Find where the given text appears and provide that cell's center as (x, y) coordinate. 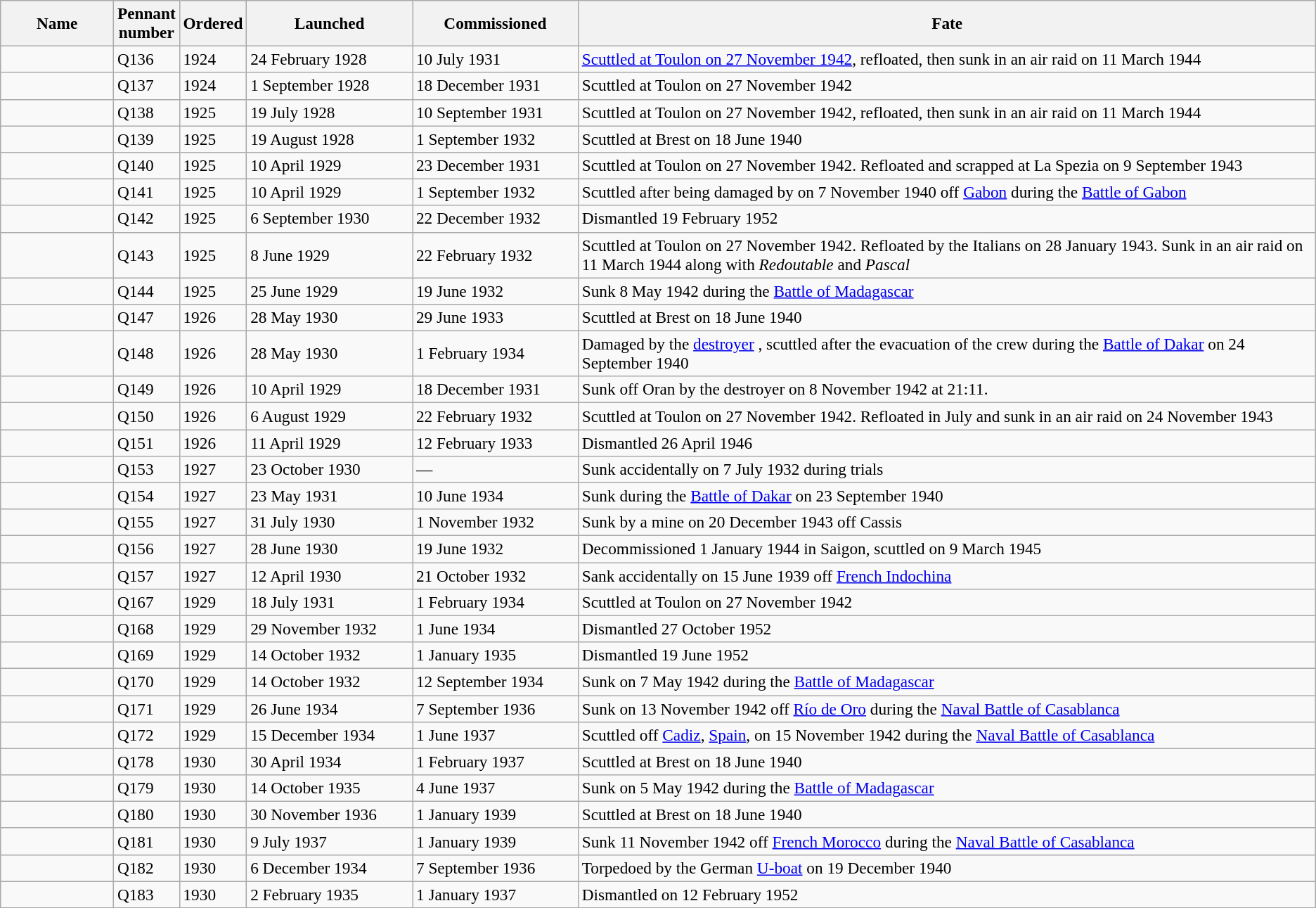
Q147 (147, 317)
Q169 (147, 655)
Dismantled 26 April 1946 (947, 442)
Scuttled at Toulon on 27 November 1942. Refloated and scrapped at La Spezia on 9 September 1943 (947, 165)
22 December 1932 (496, 219)
9 July 1937 (330, 841)
10 June 1934 (496, 496)
Sunk on 5 May 1942 during the Battle of Madagascar (947, 788)
Decommissioned 1 January 1944 in Saigon, scuttled on 9 March 1945 (947, 549)
Q179 (147, 788)
Dismantled 19 February 1952 (947, 219)
29 November 1932 (330, 629)
14 October 1935 (330, 788)
6 August 1929 (330, 416)
Q142 (147, 219)
11 April 1929 (330, 442)
26 June 1934 (330, 708)
Scuttled off Cadiz, Spain, on 15 November 1942 during the Naval Battle of Casablanca (947, 735)
23 May 1931 (330, 496)
Q182 (147, 868)
Dismantled on 12 February 1952 (947, 894)
Q167 (147, 602)
8 June 1929 (330, 255)
1 June 1934 (496, 629)
Torpedoed by the German U-boat on 19 December 1940 (947, 868)
Sunk 11 November 1942 off French Morocco during the Naval Battle of Casablanca (947, 841)
Sunk off Oran by the destroyer on 8 November 1942 at 21:11. (947, 390)
Q140 (147, 165)
Pennantnumber (147, 23)
19 July 1928 (330, 113)
10 September 1931 (496, 113)
Q144 (147, 290)
18 July 1931 (330, 602)
Sunk during the Battle of Dakar on 23 September 1940 (947, 496)
Sunk 8 May 1942 during the Battle of Madagascar (947, 290)
12 February 1933 (496, 442)
10 July 1931 (496, 59)
Q181 (147, 841)
6 December 1934 (330, 868)
6 September 1930 (330, 219)
Sunk accidentally on 7 July 1932 during trials (947, 469)
Q171 (147, 708)
12 September 1934 (496, 682)
Sunk on 7 May 1942 during the Battle of Madagascar (947, 682)
Fate (947, 23)
1 November 1932 (496, 523)
Name (58, 23)
30 April 1934 (330, 762)
Sunk by a mine on 20 December 1943 off Cassis (947, 523)
31 July 1930 (330, 523)
Dismantled 27 October 1952 (947, 629)
Q136 (147, 59)
Scuttled at Toulon on 27 November 1942. Refloated in July and sunk in an air raid on 24 November 1943 (947, 416)
30 November 1936 (330, 814)
Q178 (147, 762)
Q155 (147, 523)
Q150 (147, 416)
Sank accidentally on 15 June 1939 off French Indochina (947, 575)
Q148 (147, 353)
Q154 (147, 496)
Q168 (147, 629)
19 August 1928 (330, 139)
— (496, 469)
Sunk on 13 November 1942 off Río de Oro during the Naval Battle of Casablanca (947, 708)
Commissioned (496, 23)
21 October 1932 (496, 575)
Q137 (147, 86)
2 February 1935 (330, 894)
Q183 (147, 894)
29 June 1933 (496, 317)
Launched (330, 23)
1 June 1937 (496, 735)
1 January 1937 (496, 894)
Q141 (147, 192)
Q170 (147, 682)
Q139 (147, 139)
15 December 1934 (330, 735)
23 December 1931 (496, 165)
Q143 (147, 255)
12 April 1930 (330, 575)
24 February 1928 (330, 59)
Q157 (147, 575)
Ordered (213, 23)
Q149 (147, 390)
Scuttled after being damaged by on 7 November 1940 off Gabon during the Battle of Gabon (947, 192)
Q153 (147, 469)
28 June 1930 (330, 549)
Damaged by the destroyer , scuttled after the evacuation of the crew during the Battle of Dakar on 24 September 1940 (947, 353)
Q138 (147, 113)
25 June 1929 (330, 290)
1 September 1928 (330, 86)
Q180 (147, 814)
4 June 1937 (496, 788)
23 October 1930 (330, 469)
Q156 (147, 549)
1 February 1937 (496, 762)
Q172 (147, 735)
Dismantled 19 June 1952 (947, 655)
1 January 1935 (496, 655)
Q151 (147, 442)
